Output the (X, Y) coordinate of the center of the cell containing the given text.  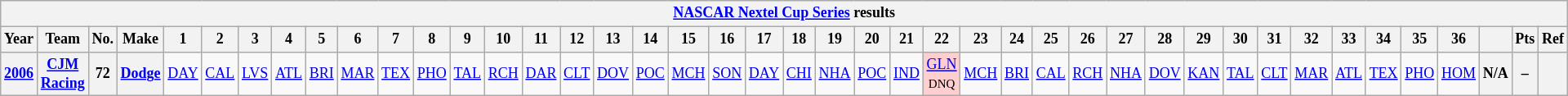
22 (942, 39)
20 (872, 39)
Pts (1526, 39)
17 (764, 39)
28 (1165, 39)
NASCAR Nextel Cup Series results (784, 13)
4 (289, 39)
19 (835, 39)
SON (727, 74)
25 (1050, 39)
24 (1018, 39)
Ref (1553, 39)
26 (1088, 39)
2006 (20, 74)
27 (1126, 39)
No. (103, 39)
7 (396, 39)
KAN (1204, 74)
DAR (541, 74)
12 (577, 39)
9 (467, 39)
18 (800, 39)
1 (183, 39)
32 (1312, 39)
CJM Racing (62, 74)
21 (906, 39)
GLNDNQ (942, 74)
35 (1419, 39)
CHI (800, 74)
13 (613, 39)
– (1526, 74)
11 (541, 39)
LVS (255, 74)
23 (981, 39)
33 (1349, 39)
36 (1459, 39)
N/A (1495, 74)
Make (140, 39)
14 (650, 39)
16 (727, 39)
IND (906, 74)
HOM (1459, 74)
34 (1383, 39)
Dodge (140, 74)
2 (220, 39)
31 (1274, 39)
6 (358, 39)
5 (322, 39)
Year (20, 39)
10 (503, 39)
15 (688, 39)
Team (62, 39)
29 (1204, 39)
3 (255, 39)
72 (103, 74)
8 (431, 39)
30 (1241, 39)
